Capture the cell that displays the provided text and extract its [x, y] central coordinate. 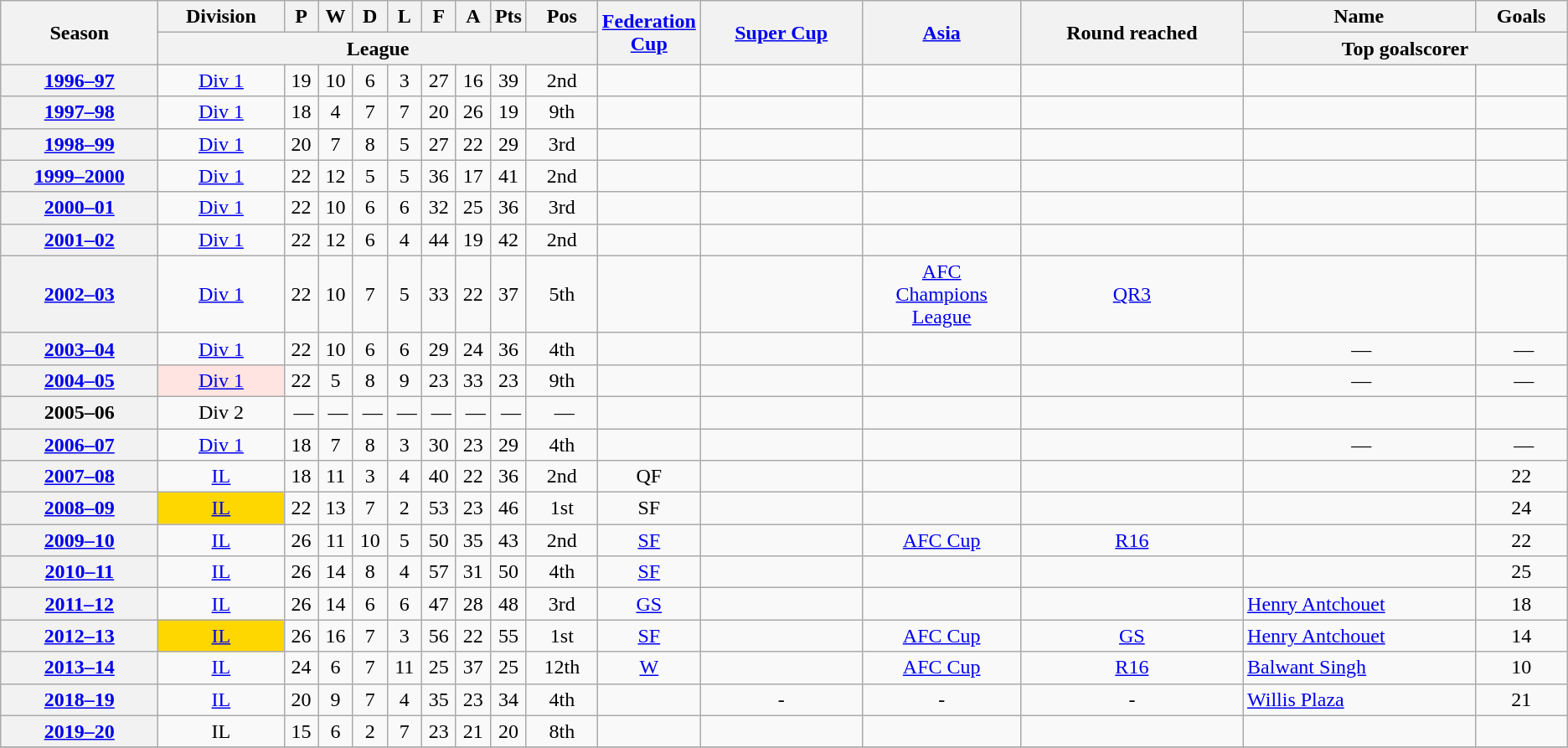
2010–11 [80, 572]
Top goalscorer [1406, 49]
2012–13 [80, 636]
40 [439, 477]
2005–06 [80, 412]
2004–05 [80, 380]
Round reached [1132, 33]
Goals [1521, 17]
Asia [941, 33]
L [404, 17]
Pts [508, 17]
League [378, 49]
39 [508, 80]
2006–07 [80, 445]
1997–98 [80, 112]
A [472, 17]
17 [472, 176]
2019–20 [80, 731]
2000–01 [80, 208]
2003–04 [80, 348]
D [370, 17]
2009–10 [80, 540]
P [302, 17]
8th [561, 731]
Super Cup [781, 33]
1999–2000 [80, 176]
55 [508, 636]
31 [472, 572]
48 [508, 604]
2011–12 [80, 604]
Season [80, 33]
QF [648, 477]
42 [508, 240]
2001–02 [80, 240]
2008–09 [80, 508]
57 [439, 572]
53 [439, 508]
13 [335, 508]
47 [439, 604]
Willis Plaza [1359, 699]
56 [439, 636]
2018–19 [80, 699]
Balwant Singh [1359, 668]
2002–03 [80, 294]
46 [508, 508]
15 [302, 731]
AFC Champions League [941, 294]
34 [508, 699]
Pos [561, 17]
5th [561, 294]
2007–08 [80, 477]
QR3 [1132, 294]
1996–97 [80, 80]
30 [439, 445]
Div 2 [221, 412]
43 [508, 540]
Name [1359, 17]
44 [439, 240]
41 [508, 176]
32 [439, 208]
F [439, 17]
2013–14 [80, 668]
Division [221, 17]
28 [472, 604]
1998–99 [80, 144]
12th [561, 668]
Federation Cup [648, 33]
